Pinpoint the cell where the given text exists, returning its [X, Y] midpoint coordinate. 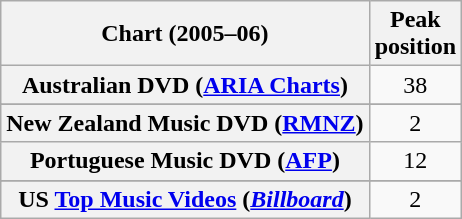
Peakposition [415, 34]
38 [415, 85]
Australian DVD (ARIA Charts) [185, 85]
New Zealand Music DVD (RMNZ) [185, 123]
Portuguese Music DVD (AFP) [185, 161]
12 [415, 161]
Chart (2005–06) [185, 34]
US Top Music Videos (Billboard) [185, 199]
